Capture the cell that displays the provided text and extract its (X, Y) central coordinate. 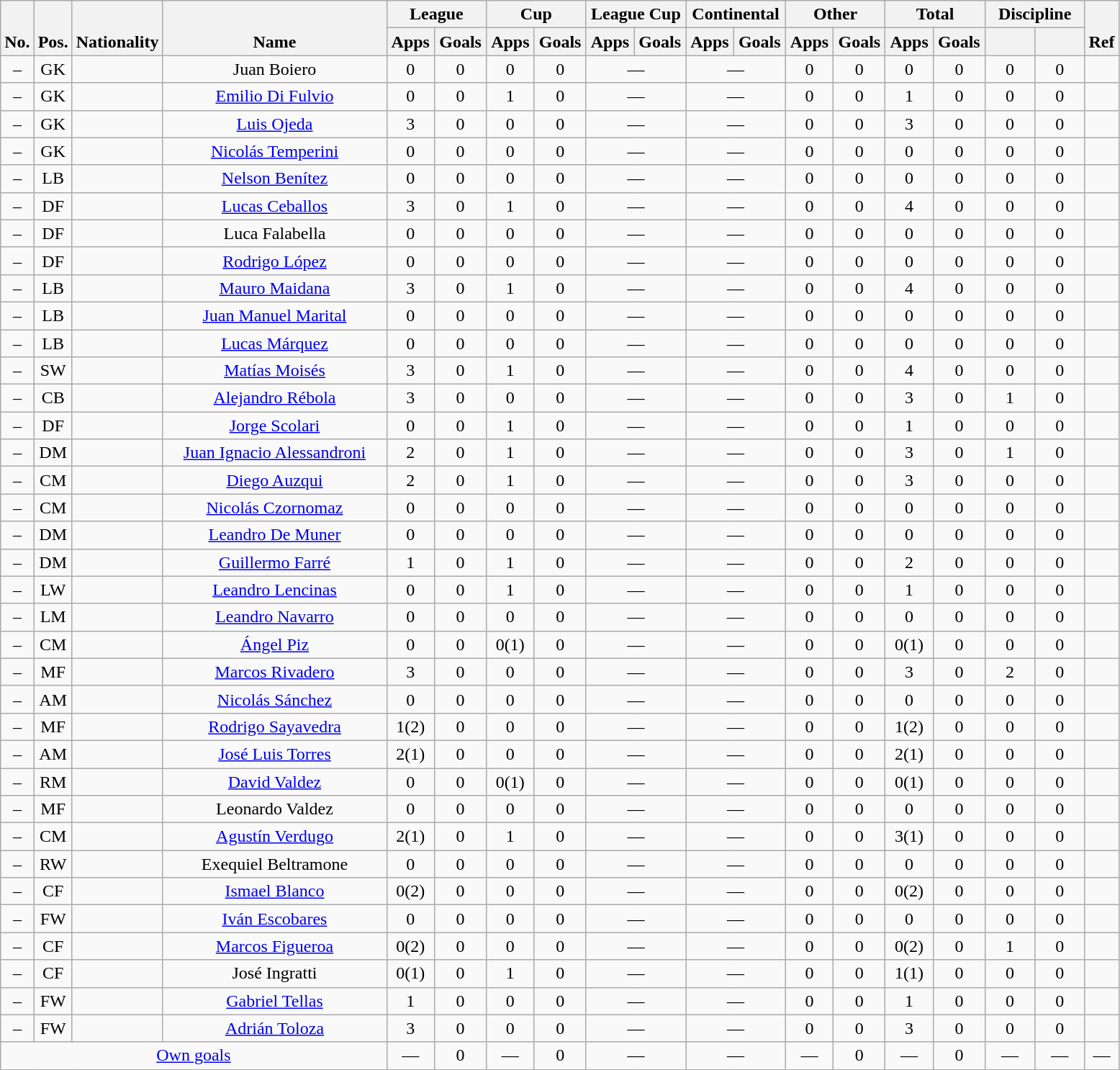
Matías Moisés (275, 371)
Other (835, 14)
Jorge Scolari (275, 426)
Juan Boiero (275, 69)
Leandro Navarro (275, 617)
Juan Manuel Marital (275, 315)
SW (53, 371)
Nationality (117, 28)
Leandro Lencinas (275, 590)
Pos. (53, 28)
Adrián Toloza (275, 1028)
RW (53, 864)
Marcos Rivadero (275, 672)
Ismael Blanco (275, 891)
Rodrigo López (275, 261)
Lucas Márquez (275, 343)
League Cup (636, 14)
Exequiel Beltramone (275, 864)
Nelson Benítez (275, 179)
Ángel Piz (275, 644)
Luca Falabella (275, 233)
1(1) (910, 974)
Nicolás Temperini (275, 151)
League (436, 14)
Gabriel Tellas (275, 1001)
CB (53, 398)
Juan Ignacio Alessandroni (275, 453)
Leonardo Valdez (275, 809)
Own goals (194, 1056)
José Ingratti (275, 974)
Discipline (1035, 14)
Guillermo Farré (275, 562)
3(1) (910, 837)
Emilio Di Fulvio (275, 96)
Marcos Figueroa (275, 946)
Alejandro Rébola (275, 398)
Rodrigo Sayavedra (275, 727)
LW (53, 590)
Cup (537, 14)
Agustín Verdugo (275, 837)
Leandro De Muner (275, 535)
Lucas Ceballos (275, 206)
Iván Escobares (275, 919)
David Valdez (275, 781)
No. (17, 28)
José Luis Torres (275, 754)
RM (53, 781)
Continental (736, 14)
Name (275, 28)
Ref (1101, 28)
Nicolás Czornomaz (275, 508)
Luis Ojeda (275, 124)
Nicolás Sánchez (275, 699)
Mauro Maidana (275, 288)
Diego Auzqui (275, 480)
LM (53, 617)
Total (936, 14)
